Extract the [X, Y] coordinate from the center of the cell holding the provided text.  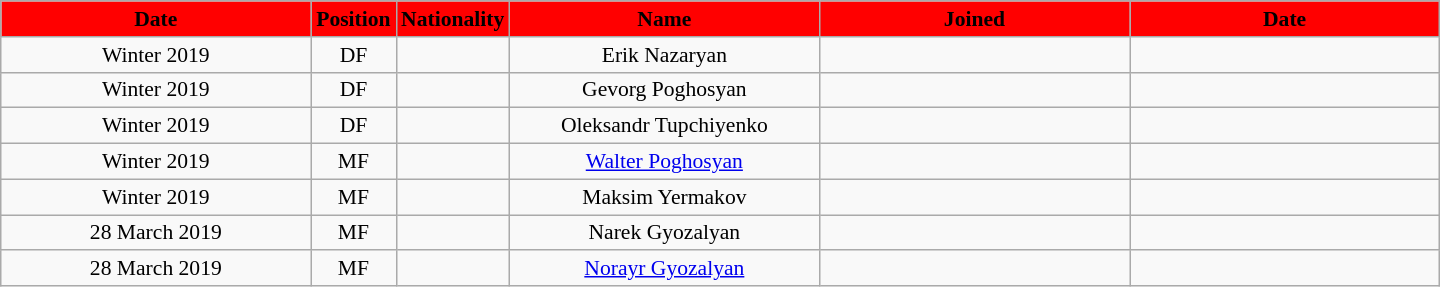
Oleksandr Tupchiyenko [664, 126]
Narek Gyozalyan [664, 233]
Joined [974, 19]
Name [664, 19]
Maksim Yermakov [664, 197]
Erik Nazaryan [664, 55]
Gevorg Poghosyan [664, 90]
Nationality [452, 19]
Norayr Gyozalyan [664, 269]
Position [354, 19]
Walter Poghosyan [664, 162]
